Search for the cell housing the specified text and yield its [X, Y] center coordinate. 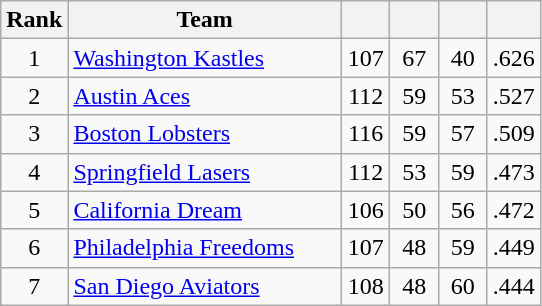
106 [366, 210]
Rank [34, 20]
Philadelphia Freedoms [205, 248]
.626 [514, 58]
Team [205, 20]
6 [34, 248]
1 [34, 58]
56 [464, 210]
.449 [514, 248]
60 [464, 286]
7 [34, 286]
.444 [514, 286]
40 [464, 58]
.509 [514, 134]
3 [34, 134]
.527 [514, 96]
5 [34, 210]
Austin Aces [205, 96]
2 [34, 96]
California Dream [205, 210]
San Diego Aviators [205, 286]
.473 [514, 172]
108 [366, 286]
57 [464, 134]
Washington Kastles [205, 58]
.472 [514, 210]
4 [34, 172]
Springfield Lasers [205, 172]
116 [366, 134]
67 [414, 58]
Boston Lobsters [205, 134]
50 [414, 210]
